Provide the (x, y) coordinate of the cell's center where the given text is located.  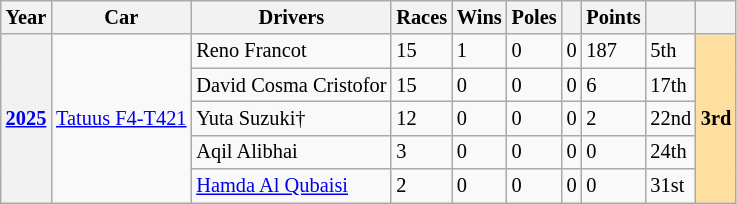
Yuta Suzuki† (291, 118)
David Cosma Cristofor (291, 85)
5th (670, 51)
Races (422, 17)
17th (670, 85)
Hamda Al Qubaisi (291, 186)
Aqil Alibhai (291, 152)
Tatuus F4-T421 (121, 118)
3 (422, 152)
Wins (480, 17)
Drivers (291, 17)
3rd (716, 118)
187 (613, 51)
6 (613, 85)
31st (670, 186)
22nd (670, 118)
Poles (534, 17)
2025 (26, 118)
Reno Francot (291, 51)
Year (26, 17)
1 (480, 51)
24th (670, 152)
12 (422, 118)
Points (613, 17)
Car (121, 17)
